Output the [x, y] coordinate of the center of the cell containing the given text.  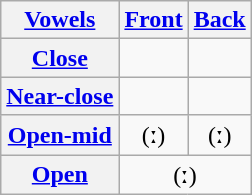
Vowels [60, 20]
Close [60, 58]
Back [220, 20]
Open-mid [60, 135]
Front [154, 20]
Open [60, 174]
Near-close [60, 96]
